Identify which cell holds the provided text, then report its (X, Y) central coordinate. 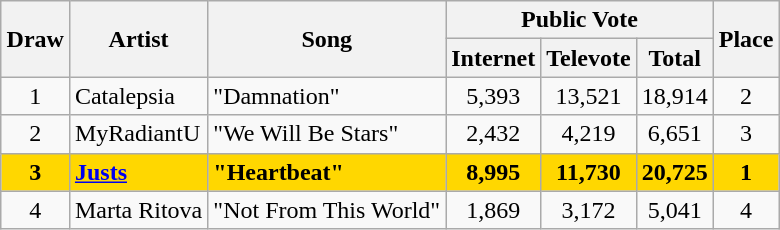
8,995 (494, 172)
13,521 (588, 96)
1,869 (494, 210)
Place (746, 39)
Artist (138, 39)
3,172 (588, 210)
Draw (35, 39)
Public Vote (580, 20)
20,725 (674, 172)
6,651 (674, 134)
MyRadiantU (138, 134)
Marta Ritova (138, 210)
"Heartbeat" (327, 172)
"Damnation" (327, 96)
Justs (138, 172)
4,219 (588, 134)
5,393 (494, 96)
2,432 (494, 134)
"Not From This World" (327, 210)
11,730 (588, 172)
5,041 (674, 210)
Song (327, 39)
Televote (588, 58)
18,914 (674, 96)
Catalepsia (138, 96)
Internet (494, 58)
Total (674, 58)
"We Will Be Stars" (327, 134)
